Search for the cell housing the specified text and yield its (X, Y) center coordinate. 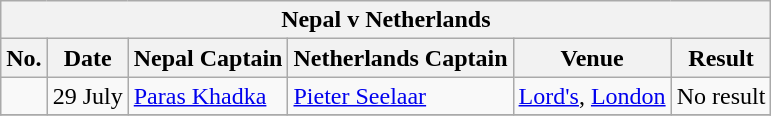
Nepal Captain (208, 58)
Nepal v Netherlands (386, 20)
No result (721, 96)
Paras Khadka (208, 96)
Pieter Seelaar (400, 96)
Lord's, London (592, 96)
Netherlands Captain (400, 58)
Venue (592, 58)
29 July (88, 96)
Date (88, 58)
No. (24, 58)
Result (721, 58)
